Pinpoint the cell where the given text exists, returning its [x, y] midpoint coordinate. 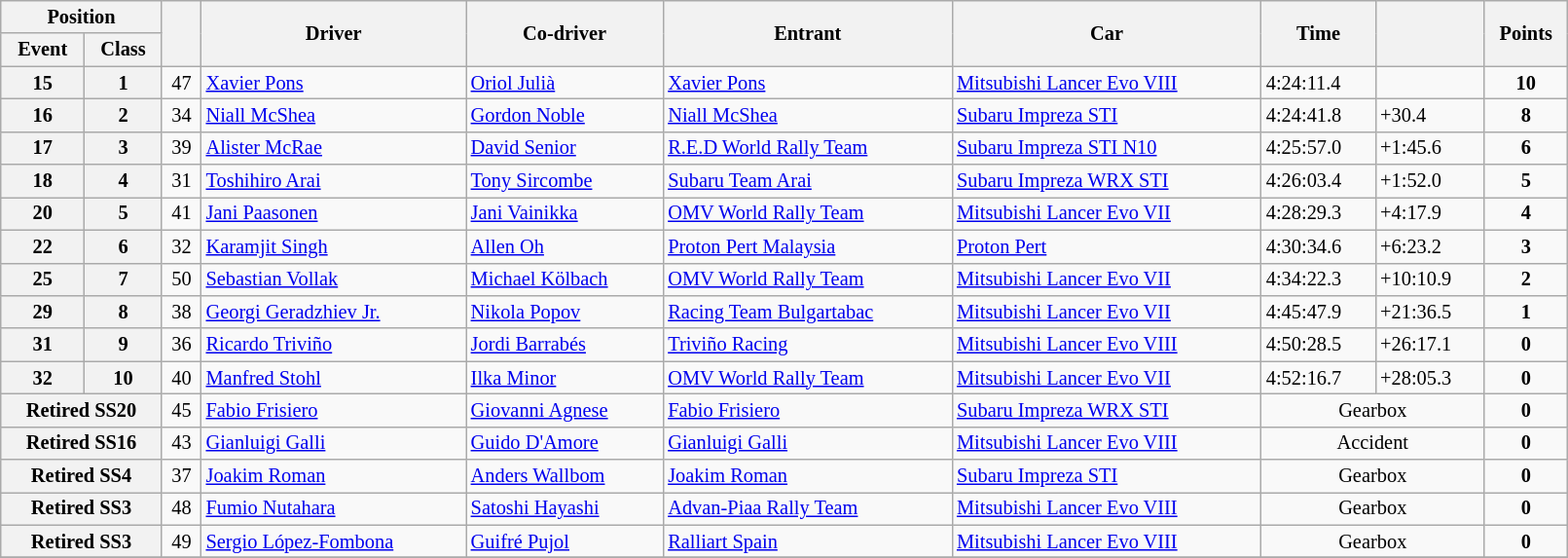
22 [43, 246]
Entrant [808, 33]
4:50:28.5 [1318, 345]
Jani Paasonen [334, 213]
Gordon Noble [565, 115]
R.E.D World Rally Team [808, 148]
36 [181, 345]
Event [43, 50]
+21:36.5 [1429, 312]
Racing Team Bulgartabac [808, 312]
+4:17.9 [1429, 213]
Subaru Impreza STI N10 [1107, 148]
17 [43, 148]
45 [181, 410]
Anders Wallbom [565, 476]
Alister McRae [334, 148]
Manfred Stohl [334, 378]
25 [43, 279]
Subaru Team Arai [808, 181]
Georgi Geradzhiev Jr. [334, 312]
Fumio Nutahara [334, 508]
Time [1318, 33]
Jani Vainikka [565, 213]
Retired SS20 [82, 410]
Toshihiro Arai [334, 181]
Allen Oh [565, 246]
9 [124, 345]
4:26:03.4 [1318, 181]
Retired SS16 [82, 443]
+1:45.6 [1429, 148]
29 [43, 312]
38 [181, 312]
37 [181, 476]
41 [181, 213]
Retired SS4 [82, 476]
40 [181, 378]
20 [43, 213]
Giovanni Agnese [565, 410]
4:52:16.7 [1318, 378]
4:25:57.0 [1318, 148]
David Senior [565, 148]
Driver [334, 33]
4:34:22.3 [1318, 279]
Michael Kölbach [565, 279]
Ricardo Triviño [334, 345]
48 [181, 508]
Tony Sircombe [565, 181]
4:24:11.4 [1318, 83]
+10:10.9 [1429, 279]
Co-driver [565, 33]
+30.4 [1429, 115]
Guido D'Amore [565, 443]
4:30:34.6 [1318, 246]
43 [181, 443]
Proton Pert [1107, 246]
+6:23.2 [1429, 246]
49 [181, 541]
+26:17.1 [1429, 345]
Nikola Popov [565, 312]
Ilka Minor [565, 378]
50 [181, 279]
16 [43, 115]
Sebastian Vollak [334, 279]
Jordi Barrabés [565, 345]
Sergio López-Fombona [334, 541]
34 [181, 115]
4:28:29.3 [1318, 213]
Advan-Piaa Rally Team [808, 508]
+1:52.0 [1429, 181]
Satoshi Hayashi [565, 508]
Position [82, 17]
+28:05.3 [1429, 378]
4:24:41.8 [1318, 115]
Karamjit Singh [334, 246]
47 [181, 83]
18 [43, 181]
7 [124, 279]
Triviño Racing [808, 345]
Car [1107, 33]
Guifré Pujol [565, 541]
Accident [1372, 443]
Oriol Julià [565, 83]
15 [43, 83]
Points [1526, 33]
Class [124, 50]
39 [181, 148]
4:45:47.9 [1318, 312]
Ralliart Spain [808, 541]
Proton Pert Malaysia [808, 246]
